From the cell containing the given text, extract its center point as [x, y] coordinate. 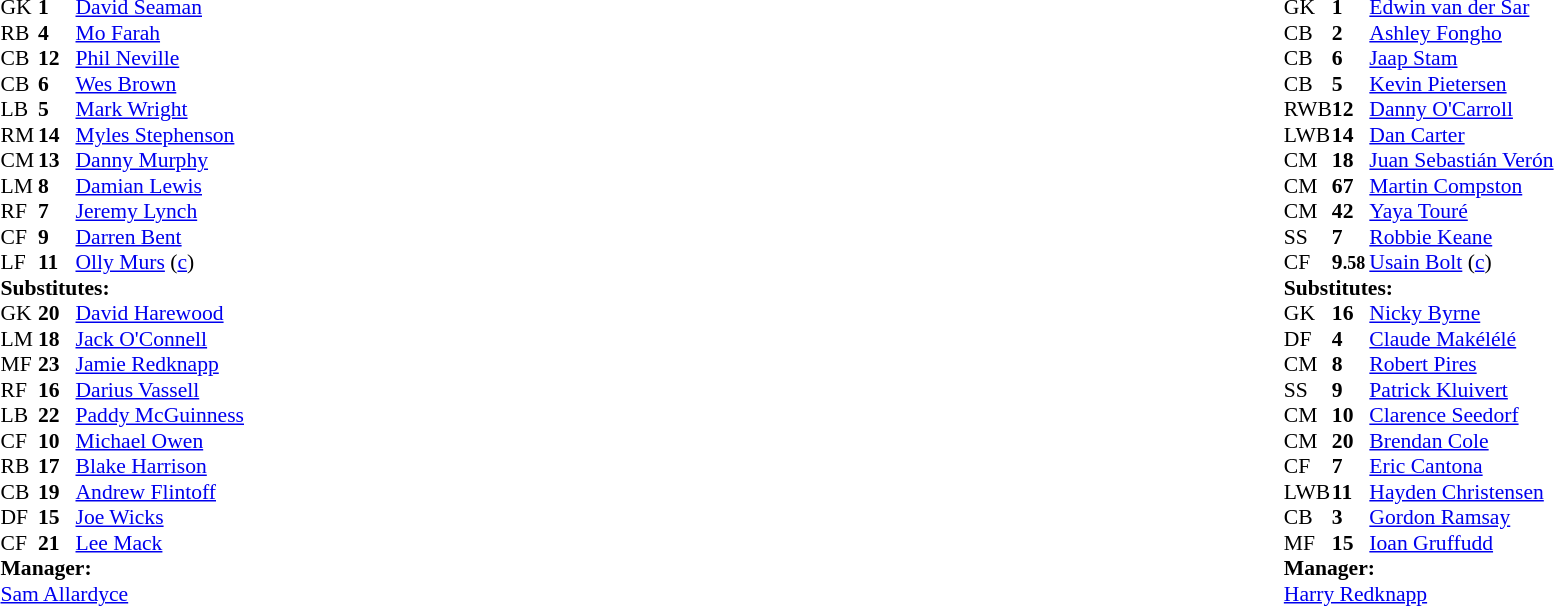
Claude Makélélé [1461, 339]
Robert Pires [1461, 365]
Dan Carter [1461, 135]
Blake Harrison [160, 467]
Kevin Pietersen [1461, 84]
Clarence Seedorf [1461, 415]
Paddy McGuinness [160, 415]
Damian Lewis [160, 186]
Brendan Cole [1461, 441]
Yaya Touré [1461, 211]
Jaap Stam [1461, 59]
Jeremy Lynch [160, 211]
Ioan Gruffudd [1461, 543]
Juan Sebastián Verón [1461, 161]
9.58 [1351, 263]
19 [57, 492]
Danny Murphy [160, 161]
Wes Brown [160, 84]
Eric Cantona [1461, 467]
Jack O'Connell [160, 339]
Hayden Christensen [1461, 492]
Martin Compston [1461, 186]
Joe Wicks [160, 517]
Michael Owen [160, 441]
21 [57, 543]
3 [1351, 517]
Robbie Keane [1461, 237]
David Harewood [160, 313]
LF [19, 263]
Mo Farah [160, 33]
Ashley Fongho [1461, 33]
Lee Mack [160, 543]
17 [57, 467]
42 [1351, 211]
67 [1351, 186]
Usain Bolt (c) [1461, 263]
Nicky Byrne [1461, 313]
Myles Stephenson [160, 135]
Darius Vassell [160, 390]
13 [57, 161]
RM [19, 135]
Patrick Kluivert [1461, 390]
RWB [1308, 109]
23 [57, 365]
Darren Bent [160, 237]
Andrew Flintoff [160, 492]
22 [57, 415]
Olly Murs (c) [160, 263]
Gordon Ramsay [1461, 517]
Danny O'Carroll [1461, 109]
Jamie Redknapp [160, 365]
Mark Wright [160, 109]
2 [1351, 33]
Phil Neville [160, 59]
